Extract the (X, Y) coordinate from the center of the cell holding the provided text.  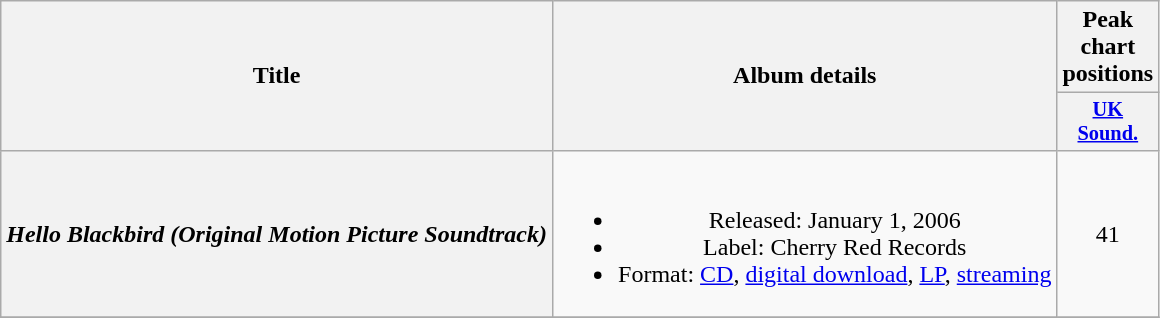
UKSound. (1108, 122)
Hello Blackbird (Original Motion Picture Soundtrack) (277, 234)
Peak chart positions (1108, 47)
Album details (805, 76)
41 (1108, 234)
Released: January 1, 2006Label: Cherry Red RecordsFormat: CD, digital download, LP, streaming (805, 234)
Title (277, 76)
